For the text-containing cell, return its midpoint in (X, Y) coordinate format. 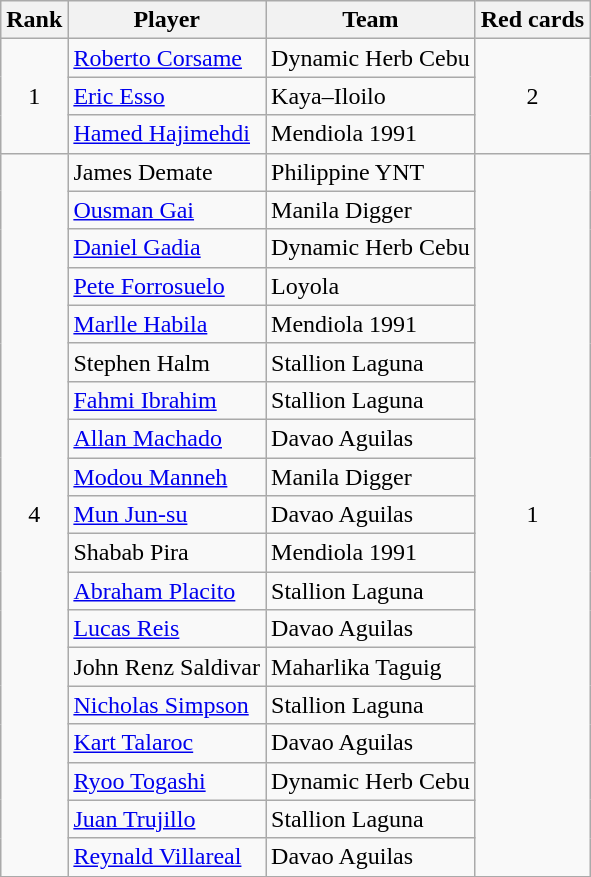
Reynald Villareal (167, 857)
Nicholas Simpson (167, 705)
Hamed Hajimehdi (167, 134)
Roberto Corsame (167, 58)
Loyola (371, 286)
Team (371, 20)
Kart Talaroc (167, 743)
2 (532, 96)
Eric Esso (167, 96)
Red cards (532, 20)
Allan Machado (167, 438)
Fahmi Ibrahim (167, 400)
Mun Jun-su (167, 515)
Modou Manneh (167, 477)
Rank (34, 20)
Stephen Halm (167, 362)
Lucas Reis (167, 629)
Daniel Gadia (167, 248)
Ryoo Togashi (167, 781)
Philippine YNT (371, 172)
Juan Trujillo (167, 819)
Kaya–Iloilo (371, 96)
Shabab Pira (167, 553)
Ousman Gai (167, 210)
Maharlika Taguig (371, 667)
Pete Forrosuelo (167, 286)
James Demate (167, 172)
John Renz Saldivar (167, 667)
Abraham Placito (167, 591)
Player (167, 20)
Marlle Habila (167, 324)
4 (34, 514)
